Locate the cell with the specified text and output its [X, Y] center coordinate. 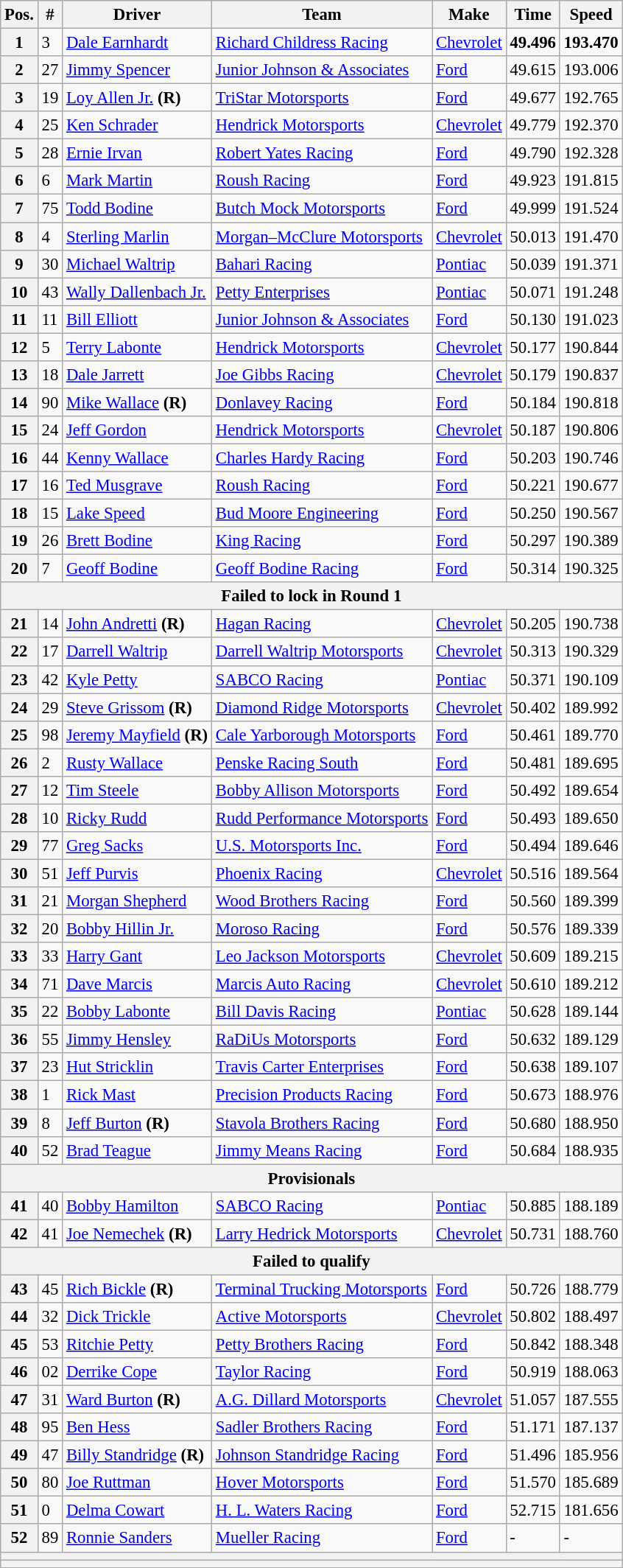
49.999 [533, 209]
50.130 [533, 319]
Harry Gant [137, 956]
13 [19, 375]
Failed to lock in Round 1 [311, 596]
191.023 [591, 319]
Rudd Performance Motorsports [323, 818]
Stavola Brothers Racing [323, 1123]
Marcis Auto Racing [323, 984]
49.779 [533, 125]
49.790 [533, 153]
39 [19, 1123]
Taylor Racing [323, 1372]
50.919 [533, 1372]
Kyle Petty [137, 679]
188.779 [591, 1289]
Bud Moore Engineering [323, 514]
Loy Allen Jr. (R) [137, 98]
50.673 [533, 1095]
191.815 [591, 181]
Ronnie Sanders [137, 1539]
190.329 [591, 652]
50.494 [533, 846]
Provisionals [311, 1178]
Hut Stricklin [137, 1068]
Driver [137, 15]
Make [469, 15]
Pos. [19, 15]
50.680 [533, 1123]
Kenny Wallace [137, 458]
John Andretti (R) [137, 624]
Joe Ruttman [137, 1483]
Hover Motorsports [323, 1483]
50.297 [533, 541]
51.496 [533, 1455]
51.570 [533, 1483]
Jimmy Hensley [137, 1040]
90 [50, 402]
71 [50, 984]
50.842 [533, 1344]
Leo Jackson Motorsports [323, 956]
Jeff Purvis [137, 873]
53 [50, 1344]
Robert Yates Racing [323, 153]
189.215 [591, 956]
50.187 [533, 430]
Ted Musgrave [137, 486]
Jimmy Spencer [137, 70]
Sadler Brothers Racing [323, 1427]
50.481 [533, 763]
50.726 [533, 1289]
Ernie Irvan [137, 153]
189.770 [591, 735]
Brett Bodine [137, 541]
50.632 [533, 1040]
Todd Bodine [137, 209]
36 [19, 1040]
Petty Enterprises [323, 292]
189.992 [591, 707]
193.470 [591, 43]
Michael Waltrip [137, 264]
Wally Dallenbach Jr. [137, 292]
Travis Carter Enterprises [323, 1068]
Phoenix Racing [323, 873]
Speed [591, 15]
Precision Products Racing [323, 1095]
0 [50, 1511]
189.650 [591, 818]
189.339 [591, 929]
Morgan Shepherd [137, 901]
50.179 [533, 375]
Dale Jarrett [137, 375]
189.107 [591, 1068]
Bill Elliott [137, 319]
Morgan–McClure Motorsports [323, 237]
Joe Nemechek (R) [137, 1233]
Bobby Hillin Jr. [137, 929]
Derrike Cope [137, 1372]
Bobby Hamilton [137, 1205]
Donlavey Racing [323, 402]
Rick Mast [137, 1095]
50.371 [533, 679]
U.S. Motorsports Inc. [323, 846]
50.013 [533, 237]
50.221 [533, 486]
188.063 [591, 1372]
Ricky Rudd [137, 818]
190.746 [591, 458]
190.109 [591, 679]
38 [19, 1095]
Mike Wallace (R) [137, 402]
RaDiUs Motorsports [323, 1040]
188.935 [591, 1150]
Ben Hess [137, 1427]
H. L. Waters Racing [323, 1511]
Ward Burton (R) [137, 1400]
50.492 [533, 791]
50.039 [533, 264]
193.006 [591, 70]
50.184 [533, 402]
50.203 [533, 458]
187.555 [591, 1400]
50.313 [533, 652]
192.370 [591, 125]
Butch Mock Motorsports [323, 209]
Jeff Gordon [137, 430]
50.205 [533, 624]
King Racing [323, 541]
50.516 [533, 873]
02 [50, 1372]
Wood Brothers Racing [323, 901]
Diamond Ridge Motorsports [323, 707]
TriStar Motorsports [323, 98]
Bill Davis Racing [323, 1012]
Larry Hedrick Motorsports [323, 1233]
Johnson Standridge Racing [323, 1455]
50.576 [533, 929]
50.610 [533, 984]
Darrell Waltrip [137, 652]
Sterling Marlin [137, 237]
191.371 [591, 264]
50 [19, 1483]
188.760 [591, 1233]
Rusty Wallace [137, 763]
Jimmy Means Racing [323, 1150]
189.695 [591, 763]
51.057 [533, 1400]
Delma Cowart [137, 1511]
185.689 [591, 1483]
Dale Earnhardt [137, 43]
Geoff Bodine [137, 569]
Dave Marcis [137, 984]
Steve Grissom (R) [137, 707]
Bahari Racing [323, 264]
50.684 [533, 1150]
189.399 [591, 901]
Billy Standridge (R) [137, 1455]
Mueller Racing [323, 1539]
49 [19, 1455]
188.976 [591, 1095]
50.071 [533, 292]
50.560 [533, 901]
48 [19, 1427]
50.314 [533, 569]
77 [50, 846]
35 [19, 1012]
Cale Yarborough Motorsports [323, 735]
50.493 [533, 818]
Lake Speed [137, 514]
190.389 [591, 541]
9 [19, 264]
Petty Brothers Racing [323, 1344]
181.656 [591, 1511]
# [50, 15]
46 [19, 1372]
Darrell Waltrip Motorsports [323, 652]
Joe Gibbs Racing [323, 375]
Tim Steele [137, 791]
189.129 [591, 1040]
Geoff Bodine Racing [323, 569]
188.348 [591, 1344]
190.818 [591, 402]
190.844 [591, 347]
98 [50, 735]
Time [533, 15]
187.137 [591, 1427]
Bobby Labonte [137, 1012]
Charles Hardy Racing [323, 458]
Ritchie Petty [137, 1344]
190.837 [591, 375]
Team [323, 15]
51.171 [533, 1427]
50.802 [533, 1317]
Dick Trickle [137, 1317]
52.715 [533, 1511]
80 [50, 1483]
190.677 [591, 486]
192.765 [591, 98]
190.806 [591, 430]
50.250 [533, 514]
A.G. Dillard Motorsports [323, 1400]
Greg Sacks [137, 846]
37 [19, 1068]
50.628 [533, 1012]
189.212 [591, 984]
49.496 [533, 43]
50.638 [533, 1068]
191.524 [591, 209]
Failed to qualify [311, 1261]
49.923 [533, 181]
190.325 [591, 569]
189.654 [591, 791]
190.567 [591, 514]
Jeremy Mayfield (R) [137, 735]
Ken Schrader [137, 125]
49.677 [533, 98]
Richard Childress Racing [323, 43]
185.956 [591, 1455]
188.189 [591, 1205]
75 [50, 209]
50.731 [533, 1233]
Hagan Racing [323, 624]
188.950 [591, 1123]
188.497 [591, 1317]
189.144 [591, 1012]
189.564 [591, 873]
50.402 [533, 707]
Terminal Trucking Motorsports [323, 1289]
192.328 [591, 153]
50.885 [533, 1205]
34 [19, 984]
Rich Bickle (R) [137, 1289]
Jeff Burton (R) [137, 1123]
50.177 [533, 347]
Bobby Allison Motorsports [323, 791]
190.738 [591, 624]
50.461 [533, 735]
50.609 [533, 956]
191.470 [591, 237]
Moroso Racing [323, 929]
95 [50, 1427]
189.646 [591, 846]
89 [50, 1539]
Mark Martin [137, 181]
Active Motorsports [323, 1317]
Penske Racing South [323, 763]
49.615 [533, 70]
191.248 [591, 292]
Brad Teague [137, 1150]
55 [50, 1040]
Terry Labonte [137, 347]
